Capture the cell that displays the provided text and extract its (x, y) central coordinate. 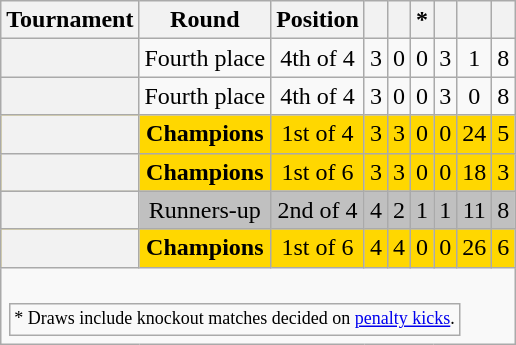
Runners-up (205, 210)
Round (205, 20)
Position (318, 20)
* (422, 20)
2 (398, 210)
6 (504, 248)
5 (504, 134)
18 (474, 172)
2nd of 4 (318, 210)
24 (474, 134)
1st of 4 (318, 134)
Tournament (70, 20)
11 (474, 210)
26 (474, 248)
